Extract the (x, y) coordinate from the center of the cell holding the provided text.  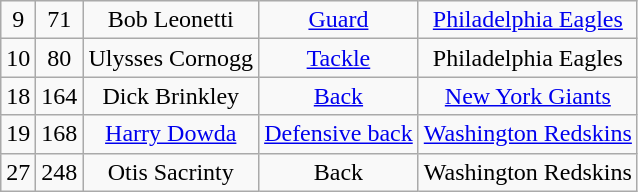
164 (60, 96)
Ulysses Cornogg (171, 58)
Dick Brinkley (171, 96)
Defensive back (339, 134)
Bob Leonetti (171, 20)
Tackle (339, 58)
168 (60, 134)
80 (60, 58)
248 (60, 172)
10 (18, 58)
27 (18, 172)
Guard (339, 20)
New York Giants (528, 96)
71 (60, 20)
Otis Sacrinty (171, 172)
9 (18, 20)
18 (18, 96)
19 (18, 134)
Harry Dowda (171, 134)
